For the text-containing cell, return its midpoint in [x, y] coordinate format. 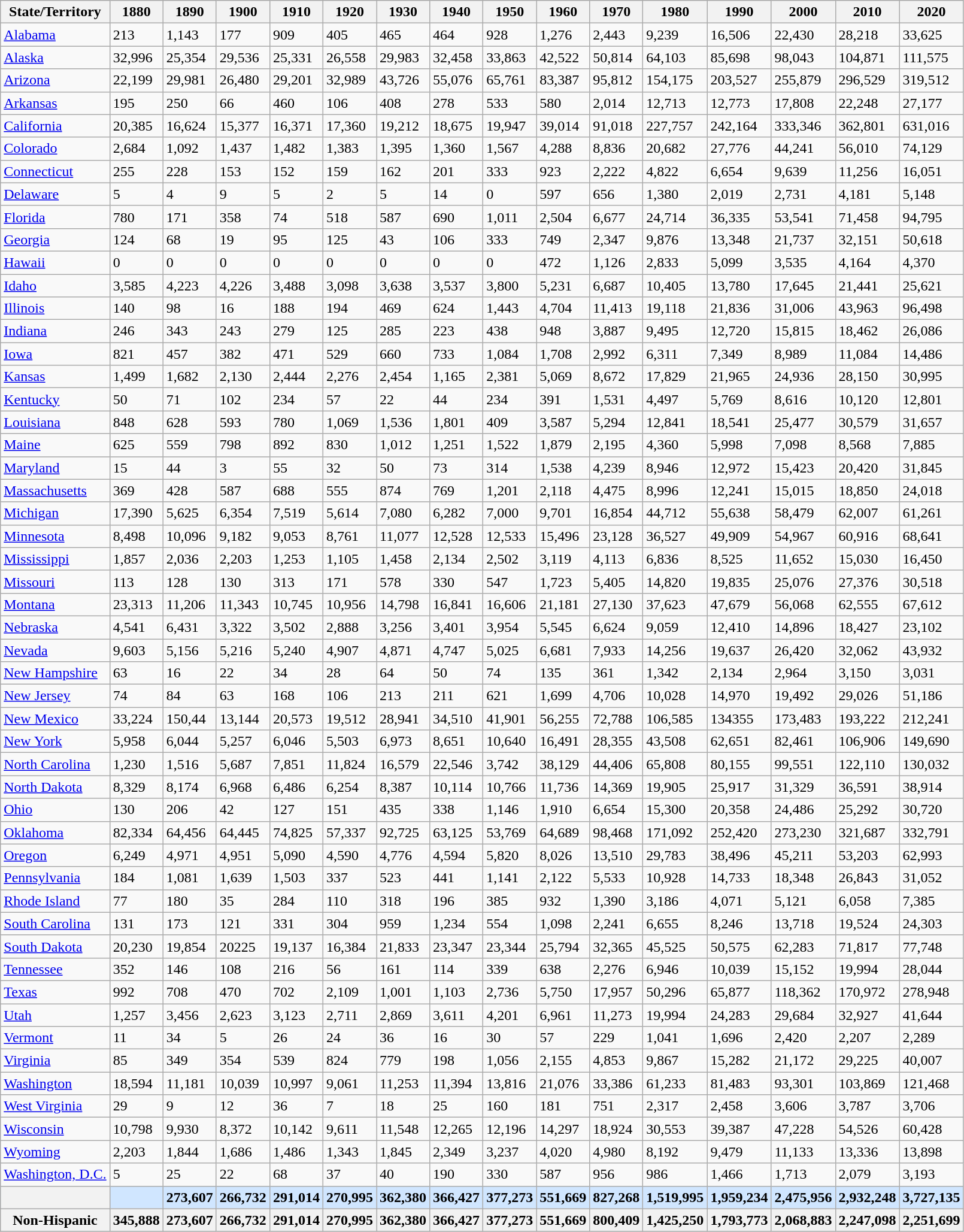
6,681 [563, 650]
102 [243, 399]
Ohio [55, 810]
27,776 [739, 149]
5,625 [189, 513]
4,980 [617, 1152]
3,193 [932, 1175]
246 [137, 331]
1,011 [510, 217]
61,233 [675, 1083]
19,905 [675, 787]
5,820 [510, 855]
96,498 [932, 308]
16,854 [617, 513]
1,069 [350, 422]
9,053 [296, 536]
1,959,234 [739, 1197]
30,579 [867, 422]
948 [563, 331]
435 [404, 810]
71 [189, 399]
43,726 [404, 80]
Florida [55, 217]
1,098 [563, 924]
12 [243, 1106]
338 [456, 810]
4,594 [456, 855]
20,682 [675, 149]
464 [456, 35]
1,801 [456, 422]
1900 [243, 12]
10,928 [675, 878]
92,725 [404, 833]
47,679 [739, 604]
3,031 [932, 673]
827,268 [617, 1197]
29,536 [243, 57]
30,720 [932, 810]
9,495 [675, 331]
50,618 [932, 240]
18,427 [867, 627]
West Virginia [55, 1106]
14,820 [675, 582]
6,254 [350, 787]
134355 [739, 719]
38,914 [932, 787]
708 [189, 992]
2 [350, 194]
21,737 [804, 240]
874 [404, 491]
3,502 [296, 627]
405 [350, 35]
56,010 [867, 149]
3,237 [510, 1152]
6,655 [675, 924]
8,498 [137, 536]
28,044 [932, 969]
153 [243, 171]
8,996 [675, 491]
337 [350, 878]
529 [350, 354]
5,257 [243, 741]
892 [296, 445]
821 [137, 354]
1,253 [296, 559]
11 [137, 1038]
4,541 [137, 627]
Arizona [55, 80]
11,133 [804, 1152]
30,518 [932, 582]
104,871 [867, 57]
18,541 [739, 422]
2,504 [563, 217]
2020 [932, 12]
91,018 [617, 126]
15,815 [804, 331]
25,477 [804, 422]
2,247,098 [867, 1220]
3,787 [867, 1106]
6,282 [456, 513]
2,068,883 [804, 1220]
10,766 [510, 787]
6,624 [617, 627]
18,348 [804, 878]
15,015 [804, 491]
22,199 [137, 80]
2,992 [617, 354]
5,025 [510, 650]
14,369 [617, 787]
57,337 [350, 833]
1,522 [510, 445]
11,343 [243, 604]
Missouri [55, 582]
16,384 [350, 946]
190 [456, 1175]
73 [456, 468]
278 [456, 103]
13,718 [804, 924]
2,317 [675, 1106]
8,329 [137, 787]
24 [350, 1038]
6,044 [189, 741]
4,020 [563, 1152]
1920 [350, 12]
80,155 [739, 764]
146 [189, 969]
7,851 [296, 764]
21,836 [739, 308]
15 [137, 468]
Texas [55, 992]
149,690 [932, 741]
1990 [739, 12]
3,488 [296, 286]
229 [617, 1038]
55 [296, 468]
29,225 [867, 1061]
11,084 [867, 354]
1,041 [675, 1038]
2,347 [617, 240]
201 [456, 171]
1,567 [510, 149]
2,381 [510, 377]
106,906 [867, 741]
285 [404, 331]
14,256 [675, 650]
29,783 [675, 855]
93,301 [804, 1083]
321,687 [867, 833]
20,385 [137, 126]
2,207 [867, 1038]
12,528 [456, 536]
284 [296, 901]
16,841 [456, 604]
31,657 [932, 422]
6,058 [867, 901]
1,012 [404, 445]
597 [563, 194]
7,519 [296, 513]
6,961 [563, 1015]
194 [350, 308]
North Dakota [55, 787]
36,591 [867, 787]
39,387 [739, 1129]
99,551 [804, 764]
1,360 [456, 149]
24,018 [932, 491]
26,843 [867, 878]
5,216 [243, 650]
472 [563, 262]
25,292 [867, 810]
32,062 [867, 650]
6,973 [404, 741]
71,458 [867, 217]
1,383 [350, 149]
55,638 [739, 513]
Maine [55, 445]
656 [617, 194]
358 [243, 217]
2010 [867, 12]
578 [404, 582]
9,059 [675, 627]
27,376 [867, 582]
690 [456, 217]
56 [350, 969]
Minnesota [55, 536]
51,186 [932, 696]
631,016 [932, 126]
2,289 [932, 1038]
10,745 [296, 604]
6,249 [137, 855]
4,360 [675, 445]
58,479 [804, 513]
4,776 [404, 855]
2,155 [563, 1061]
318 [404, 901]
333,346 [804, 126]
3,954 [510, 627]
5,156 [189, 650]
32,996 [137, 57]
64,456 [189, 833]
5,148 [932, 194]
47,228 [804, 1129]
8,372 [243, 1129]
16,606 [510, 604]
5,294 [617, 422]
45,525 [675, 946]
13,348 [739, 240]
New Mexico [55, 719]
43 [404, 240]
60,428 [932, 1129]
624 [456, 308]
932 [563, 901]
2,444 [296, 377]
1,234 [456, 924]
24,714 [675, 217]
29,201 [296, 80]
18,675 [456, 126]
19,947 [510, 126]
1,056 [510, 1061]
35 [243, 901]
1,343 [350, 1152]
California [55, 126]
331 [296, 924]
15,423 [804, 468]
64,445 [243, 833]
17,829 [675, 377]
1,126 [617, 262]
909 [296, 35]
Delaware [55, 194]
151 [350, 810]
33,224 [137, 719]
1,482 [296, 149]
313 [296, 582]
8,246 [739, 924]
824 [350, 1061]
32,365 [617, 946]
98,468 [617, 833]
1930 [404, 12]
2,130 [243, 377]
1,081 [189, 878]
1,466 [739, 1175]
22,248 [867, 103]
128 [189, 582]
2,932,248 [867, 1197]
800,409 [617, 1220]
154,175 [675, 80]
23,128 [617, 536]
5,231 [563, 286]
6,687 [617, 286]
319,512 [932, 80]
38,496 [739, 855]
12,713 [675, 103]
15,300 [675, 810]
2,079 [867, 1175]
121 [243, 924]
1,103 [456, 992]
42,522 [563, 57]
1,844 [189, 1152]
16,624 [189, 126]
16,450 [932, 559]
628 [189, 422]
196 [456, 901]
5,769 [739, 399]
1,723 [563, 582]
580 [563, 103]
Washington, D.C. [55, 1175]
9,479 [739, 1152]
19,512 [350, 719]
471 [296, 354]
4,907 [350, 650]
8,616 [804, 399]
1,001 [404, 992]
5,750 [563, 992]
8,387 [404, 787]
Nevada [55, 650]
1970 [617, 12]
34,510 [456, 719]
81,483 [739, 1083]
131 [137, 924]
17,390 [137, 513]
62,651 [739, 741]
1,201 [510, 491]
29,981 [189, 80]
Louisiana [55, 422]
Oregon [55, 855]
228 [189, 171]
61,261 [932, 513]
South Dakota [55, 946]
64,689 [563, 833]
New Hampshire [55, 673]
1,443 [510, 308]
13,510 [617, 855]
77 [137, 901]
621 [510, 696]
11,652 [804, 559]
28 [350, 673]
733 [456, 354]
114 [456, 969]
10,798 [137, 1129]
7,885 [932, 445]
10,096 [189, 536]
349 [189, 1061]
18,462 [867, 331]
Illinois [55, 308]
11,736 [563, 787]
2,964 [804, 673]
9,876 [675, 240]
181 [563, 1106]
113 [137, 582]
11,206 [189, 604]
28,355 [617, 741]
56,255 [563, 719]
15,152 [804, 969]
9,239 [675, 35]
8,672 [617, 377]
5,958 [137, 741]
3,742 [510, 764]
38,129 [563, 764]
6,431 [189, 627]
24,486 [804, 810]
4,475 [617, 491]
Alaska [55, 57]
2,888 [350, 627]
3,123 [296, 1015]
25,354 [189, 57]
5,614 [350, 513]
2,458 [739, 1106]
7,080 [404, 513]
31,845 [932, 468]
19,118 [675, 308]
40 [404, 1175]
20,573 [296, 719]
184 [137, 878]
14 [456, 194]
539 [296, 1061]
Georgia [55, 240]
4,853 [617, 1061]
352 [137, 969]
12,410 [739, 627]
21,076 [563, 1083]
44,712 [675, 513]
1,538 [563, 468]
9,182 [243, 536]
428 [189, 491]
Virginia [55, 1061]
103,869 [867, 1083]
50,296 [675, 992]
62,283 [804, 946]
409 [510, 422]
6,311 [675, 354]
4,590 [350, 855]
1,230 [137, 764]
1,425,250 [675, 1220]
15,282 [739, 1061]
1,486 [296, 1152]
26,480 [243, 80]
Washington [55, 1083]
Wyoming [55, 1152]
124 [137, 240]
3,119 [563, 559]
106,585 [675, 719]
1,084 [510, 354]
Oklahoma [55, 833]
362,801 [867, 126]
32,989 [350, 80]
1,380 [675, 194]
14,970 [739, 696]
36,527 [675, 536]
30,553 [675, 1129]
2,251,699 [932, 1220]
2,036 [189, 559]
Massachusetts [55, 491]
68,641 [932, 536]
1940 [456, 12]
135 [563, 673]
749 [563, 240]
4,747 [456, 650]
2000 [804, 12]
625 [137, 445]
26,420 [804, 650]
339 [510, 969]
62,007 [867, 513]
255,879 [804, 80]
8,525 [739, 559]
3,606 [804, 1106]
98 [189, 308]
4,181 [867, 194]
10,405 [675, 286]
4,201 [510, 1015]
2,122 [563, 878]
2,443 [617, 35]
10,114 [456, 787]
3 [243, 468]
8,651 [456, 741]
212,241 [932, 719]
62,993 [932, 855]
1,276 [563, 35]
19,492 [804, 696]
17,808 [804, 103]
65,877 [739, 992]
Alabama [55, 35]
1880 [137, 12]
122,110 [867, 764]
243 [243, 331]
16,506 [739, 35]
Utah [55, 1015]
150,44 [189, 719]
7 [350, 1106]
21,965 [739, 377]
559 [189, 445]
177 [243, 35]
928 [510, 35]
40,007 [932, 1061]
14,733 [739, 878]
332,791 [932, 833]
3,456 [189, 1015]
354 [243, 1061]
14,486 [932, 354]
14,297 [563, 1129]
180 [189, 901]
Montana [55, 604]
25,331 [296, 57]
65,761 [510, 80]
173,483 [804, 719]
43,963 [867, 308]
1,257 [137, 1015]
1,536 [404, 422]
5,687 [243, 764]
31,006 [804, 308]
23,344 [510, 946]
4,706 [617, 696]
2,736 [510, 992]
5,121 [804, 901]
3,727,135 [932, 1197]
11,256 [867, 171]
469 [404, 308]
8,192 [675, 1152]
19,637 [739, 650]
223 [456, 331]
20,420 [867, 468]
66 [243, 103]
227,757 [675, 126]
Arkansas [55, 103]
55,076 [456, 80]
798 [243, 445]
60,916 [867, 536]
273,230 [804, 833]
956 [617, 1175]
12,773 [739, 103]
10,028 [675, 696]
2,222 [617, 171]
20225 [243, 946]
168 [296, 696]
41,644 [932, 1015]
161 [404, 969]
11,273 [617, 1015]
8,026 [563, 855]
Colorado [55, 149]
4,223 [189, 286]
1,342 [675, 673]
2,454 [404, 377]
85 [137, 1061]
8,989 [804, 354]
127 [296, 810]
533 [510, 103]
8,836 [617, 149]
173 [189, 924]
28,941 [404, 719]
54,967 [804, 536]
8,761 [350, 536]
10,956 [350, 604]
Rhode Island [55, 901]
62,555 [867, 604]
Mississippi [55, 559]
438 [510, 331]
27,130 [617, 604]
5,405 [617, 582]
1,143 [189, 35]
554 [510, 924]
11,548 [404, 1129]
45,211 [804, 855]
43,932 [932, 650]
848 [137, 422]
2,502 [510, 559]
2,684 [137, 149]
441 [456, 878]
2,731 [804, 194]
457 [189, 354]
3,537 [456, 286]
118,362 [804, 992]
10,997 [296, 1083]
4,871 [404, 650]
555 [350, 491]
23,102 [932, 627]
4,704 [563, 308]
95,812 [617, 80]
25,917 [739, 787]
82,334 [137, 833]
23,347 [456, 946]
171,092 [675, 833]
314 [510, 468]
1,696 [739, 1038]
923 [563, 171]
4,113 [617, 559]
385 [510, 901]
159 [350, 171]
1890 [189, 12]
3,535 [804, 262]
5,099 [739, 262]
345,888 [137, 1220]
26,086 [932, 331]
6,968 [243, 787]
Maryland [55, 468]
21,441 [867, 286]
252,420 [739, 833]
460 [296, 103]
7,349 [739, 354]
15,377 [243, 126]
3,585 [137, 286]
18,850 [867, 491]
16,579 [404, 764]
20,230 [137, 946]
1980 [675, 12]
1910 [296, 12]
32,151 [867, 240]
15,496 [563, 536]
296,529 [867, 80]
Michigan [55, 513]
21,833 [404, 946]
53,541 [804, 217]
19,854 [189, 946]
30 [510, 1038]
31,329 [804, 787]
6,486 [296, 787]
2,195 [617, 445]
1,458 [404, 559]
769 [456, 491]
21,172 [804, 1061]
12,801 [932, 399]
17,645 [804, 286]
56,068 [804, 604]
South Carolina [55, 924]
593 [243, 422]
3,150 [867, 673]
43,508 [675, 741]
4,226 [243, 286]
1,503 [296, 878]
2,869 [404, 1015]
42 [243, 810]
2,014 [617, 103]
83,387 [563, 80]
4,164 [867, 262]
15,030 [867, 559]
1,395 [404, 149]
779 [404, 1061]
25,794 [563, 946]
4,822 [675, 171]
2,118 [563, 491]
465 [404, 35]
50,814 [617, 57]
4 [189, 194]
16,371 [296, 126]
1,141 [510, 878]
5,240 [296, 650]
5,503 [350, 741]
13,336 [867, 1152]
28,218 [867, 35]
3,887 [617, 331]
198 [456, 1061]
84 [189, 696]
27,177 [932, 103]
14,896 [804, 627]
1,165 [456, 377]
North Carolina [55, 764]
7,933 [617, 650]
3,401 [456, 627]
37 [350, 1175]
4,971 [189, 855]
Kentucky [55, 399]
82,461 [804, 741]
992 [137, 992]
830 [350, 445]
9,701 [563, 513]
1,713 [804, 1175]
New York [55, 741]
1,845 [404, 1152]
1,516 [189, 764]
751 [617, 1106]
12,972 [739, 468]
12,241 [739, 491]
4,288 [563, 149]
22,430 [804, 35]
11,077 [404, 536]
53,769 [510, 833]
547 [510, 582]
18 [404, 1106]
Iowa [55, 354]
1,146 [510, 810]
255 [137, 171]
1,879 [563, 445]
1,531 [617, 399]
361 [617, 673]
4,370 [932, 262]
67,612 [932, 604]
1,519,995 [675, 1197]
369 [137, 491]
44,406 [617, 764]
3,638 [404, 286]
5,069 [563, 377]
State/Territory [55, 12]
1,708 [563, 354]
Idaho [55, 286]
29,684 [804, 1015]
111,575 [932, 57]
32,458 [456, 57]
2,349 [456, 1152]
1,793,773 [739, 1220]
959 [404, 924]
Kansas [55, 377]
17,957 [617, 992]
140 [137, 308]
72,788 [617, 719]
49,909 [739, 536]
10,142 [296, 1129]
85,698 [739, 57]
6,354 [243, 513]
1,437 [243, 149]
3,186 [675, 901]
391 [563, 399]
4,497 [675, 399]
3,587 [563, 422]
8,568 [867, 445]
986 [675, 1175]
13,898 [932, 1152]
1,639 [243, 878]
110 [350, 901]
3,098 [350, 286]
6,946 [675, 969]
195 [137, 103]
2,711 [350, 1015]
4,239 [617, 468]
3,706 [932, 1106]
2,475,956 [804, 1197]
19,137 [296, 946]
26,558 [350, 57]
3,256 [404, 627]
12,720 [739, 331]
3,322 [243, 627]
660 [404, 354]
702 [296, 992]
29,983 [404, 57]
1,105 [350, 559]
638 [563, 969]
11,824 [350, 764]
64,103 [675, 57]
408 [404, 103]
13,144 [243, 719]
Wisconsin [55, 1129]
33,625 [932, 35]
2,109 [350, 992]
32,927 [867, 1015]
278,948 [932, 992]
74,129 [932, 149]
1960 [563, 12]
382 [243, 354]
Connecticut [55, 171]
9,611 [350, 1129]
19,524 [867, 924]
130,032 [932, 764]
160 [510, 1106]
77,748 [932, 946]
2,420 [804, 1038]
470 [243, 992]
2,623 [243, 1015]
304 [350, 924]
9,061 [350, 1083]
31,052 [932, 878]
8,946 [675, 468]
39,014 [563, 126]
10,120 [867, 399]
121,468 [932, 1083]
9,639 [804, 171]
1,682 [189, 377]
50,575 [739, 946]
242,164 [739, 126]
18,924 [617, 1129]
12,841 [675, 422]
11,253 [404, 1083]
Tennessee [55, 969]
1,686 [243, 1152]
11,394 [456, 1083]
19 [243, 240]
17,360 [350, 126]
16,051 [932, 171]
32 [350, 468]
9,867 [675, 1061]
21,181 [563, 604]
12,533 [510, 536]
18,594 [137, 1083]
Pennsylvania [55, 878]
12,196 [510, 1129]
33,863 [510, 57]
343 [189, 331]
1,910 [563, 810]
1,251 [456, 445]
44,241 [804, 149]
523 [404, 878]
41,901 [510, 719]
5,090 [296, 855]
Indiana [55, 331]
7,385 [932, 901]
19,835 [739, 582]
16,491 [563, 741]
250 [189, 103]
12,265 [456, 1129]
20,358 [739, 810]
13,780 [739, 286]
8,174 [189, 787]
Nebraska [55, 627]
25,621 [932, 286]
5,533 [617, 878]
1,699 [563, 696]
71,817 [867, 946]
203,527 [739, 80]
53,203 [867, 855]
7,000 [510, 513]
5,545 [563, 627]
36,335 [739, 217]
6,046 [296, 741]
25,076 [804, 582]
211 [456, 696]
30,995 [932, 377]
6,677 [617, 217]
28,150 [867, 377]
63,125 [456, 833]
24,303 [932, 924]
2,241 [617, 924]
29,026 [867, 696]
10,640 [510, 741]
5,998 [739, 445]
7,098 [804, 445]
216 [296, 969]
24,936 [804, 377]
13,816 [510, 1083]
9,930 [189, 1129]
54,526 [867, 1129]
11,413 [617, 308]
4,951 [243, 855]
64 [404, 673]
Non-Hispanic [55, 1220]
4,071 [739, 901]
1,857 [137, 559]
3,800 [510, 286]
29 [137, 1106]
11,181 [189, 1083]
19,212 [404, 126]
74,825 [296, 833]
37,623 [675, 604]
518 [350, 217]
188 [296, 308]
193,222 [867, 719]
162 [404, 171]
1,092 [189, 149]
94,795 [932, 217]
65,808 [675, 764]
22,546 [456, 764]
9,603 [137, 650]
33,386 [617, 1083]
206 [189, 810]
152 [296, 171]
14,798 [404, 604]
95 [296, 240]
3,611 [456, 1015]
98,043 [804, 57]
26 [296, 1038]
279 [296, 331]
6,836 [675, 559]
2,019 [739, 194]
Hawaii [55, 262]
108 [243, 969]
23,313 [137, 604]
24,283 [739, 1015]
2,833 [675, 262]
Vermont [55, 1038]
1,499 [137, 377]
170,972 [867, 992]
688 [296, 491]
New Jersey [55, 696]
1950 [510, 12]
1,390 [617, 901]
